Pinpoint the cell where the given text exists, returning its [x, y] midpoint coordinate. 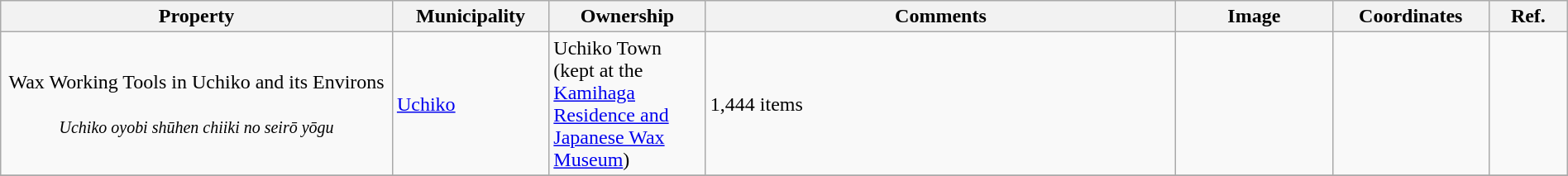
Coordinates [1411, 17]
1,444 items [940, 104]
Uchiko [470, 104]
Ref. [1528, 17]
Uchiko Town(kept at the Kamihaga Residence and Japanese Wax Museum) [627, 104]
Ownership [627, 17]
Municipality [470, 17]
Image [1254, 17]
Wax Working Tools in Uchiko and its EnvironsUchiko oyobi shūhen chiiki no seirō yōgu [197, 104]
Comments [940, 17]
Property [197, 17]
